For the text-containing cell, return its midpoint in (x, y) coordinate format. 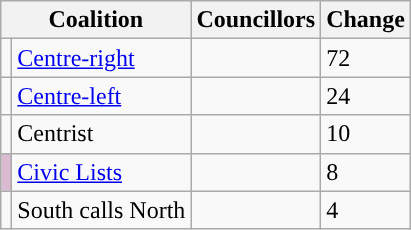
4 (366, 210)
Civic Lists (102, 172)
8 (366, 172)
South calls North (102, 210)
Centrist (102, 134)
10 (366, 134)
Coalition (96, 20)
Change (366, 20)
72 (366, 58)
Centre-left (102, 96)
Councillors (256, 20)
Centre-right (102, 58)
24 (366, 96)
